Output the (x, y) coordinate of the center of the cell containing the given text.  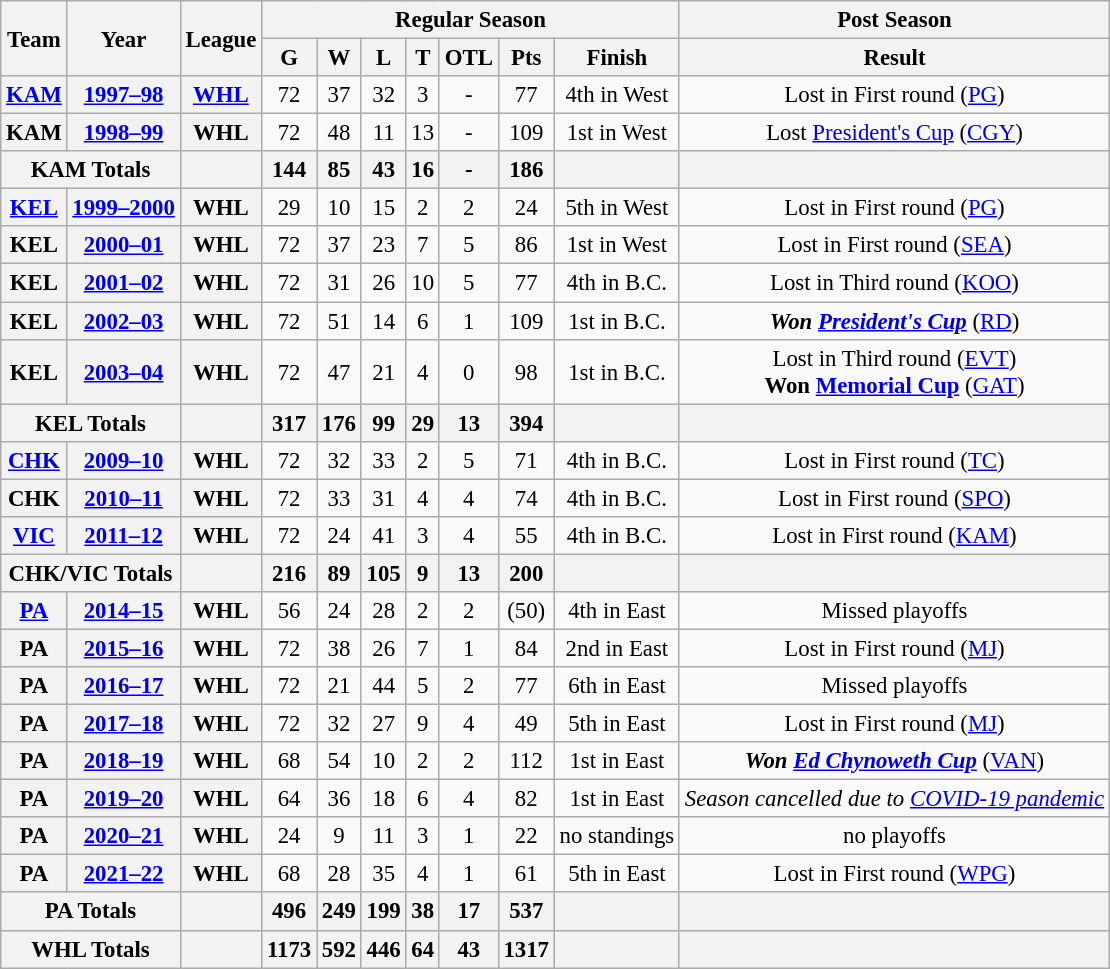
PA Totals (90, 912)
61 (526, 874)
14 (384, 321)
1998–99 (124, 133)
1999–2000 (124, 208)
47 (340, 372)
no playoffs (894, 836)
4th in East (616, 611)
Lost in First round (KAM) (894, 536)
55 (526, 536)
105 (384, 573)
86 (526, 245)
VIC (34, 536)
2019–20 (124, 799)
1997–98 (124, 95)
2016–17 (124, 686)
54 (340, 761)
35 (384, 874)
2020–21 (124, 836)
317 (290, 423)
L (384, 58)
216 (290, 573)
League (220, 38)
Result (894, 58)
200 (526, 573)
17 (468, 912)
2nd in East (616, 648)
2003–04 (124, 372)
Year (124, 38)
18 (384, 799)
KAM Totals (90, 170)
85 (340, 170)
56 (290, 611)
Finish (616, 58)
249 (340, 912)
Regular Season (471, 20)
27 (384, 724)
Lost in Third round (KOO) (894, 283)
5th in West (616, 208)
4th in West (616, 95)
176 (340, 423)
41 (384, 536)
WHL Totals (90, 949)
Post Season (894, 20)
496 (290, 912)
36 (340, 799)
Lost in Third round (EVT) Won Memorial Cup (GAT) (894, 372)
144 (290, 170)
Lost in First round (WPG) (894, 874)
74 (526, 498)
16 (422, 170)
1173 (290, 949)
no standings (616, 836)
2014–15 (124, 611)
71 (526, 460)
51 (340, 321)
2000–01 (124, 245)
537 (526, 912)
82 (526, 799)
394 (526, 423)
OTL (468, 58)
Won Ed Chynoweth Cup (VAN) (894, 761)
(50) (526, 611)
2017–18 (124, 724)
48 (340, 133)
Lost in First round (SEA) (894, 245)
2001–02 (124, 283)
22 (526, 836)
Team (34, 38)
2015–16 (124, 648)
199 (384, 912)
2018–19 (124, 761)
2010–11 (124, 498)
0 (468, 372)
Season cancelled due to COVID-19 pandemic (894, 799)
Pts (526, 58)
186 (526, 170)
84 (526, 648)
49 (526, 724)
98 (526, 372)
15 (384, 208)
99 (384, 423)
T (422, 58)
2002–03 (124, 321)
Lost in First round (TC) (894, 460)
2011–12 (124, 536)
CHK/VIC Totals (90, 573)
6th in East (616, 686)
592 (340, 949)
1317 (526, 949)
Lost in First round (SPO) (894, 498)
W (340, 58)
Lost President's Cup (CGY) (894, 133)
2021–22 (124, 874)
KEL Totals (90, 423)
112 (526, 761)
G (290, 58)
23 (384, 245)
89 (340, 573)
446 (384, 949)
2009–10 (124, 460)
Won President's Cup (RD) (894, 321)
44 (384, 686)
